Locate the cell with the specified text and output its [X, Y] center coordinate. 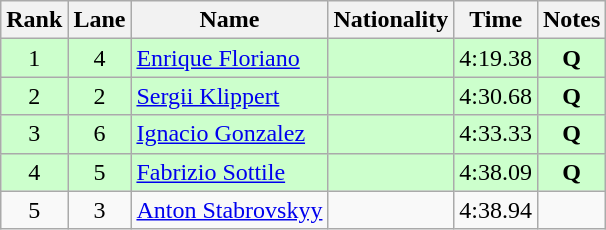
4:38.94 [496, 210]
4:33.33 [496, 134]
Anton Stabrovskyy [230, 210]
Name [230, 20]
Enrique Floriano [230, 58]
1 [34, 58]
4:38.09 [496, 172]
Lane [100, 20]
Ignacio Gonzalez [230, 134]
Sergii Klippert [230, 96]
4:19.38 [496, 58]
Time [496, 20]
6 [100, 134]
Fabrizio Sottile [230, 172]
Notes [571, 20]
Nationality [391, 20]
Rank [34, 20]
4:30.68 [496, 96]
